Return the (x, y) coordinate for the center point of the cell that contains the specified text.  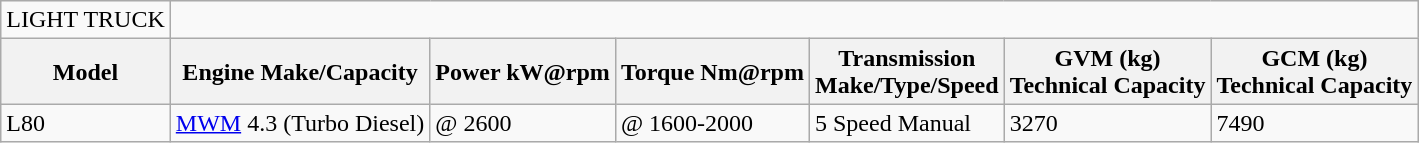
@ 2600 (523, 123)
3270 (1108, 123)
@ 1600-2000 (712, 123)
GVM (kg)Technical Capacity (1108, 72)
Model (86, 72)
TransmissionMake/Type/Speed (906, 72)
7490 (1314, 123)
L80 (86, 123)
MWM 4.3 (Turbo Diesel) (300, 123)
Engine Make/Capacity (300, 72)
Torque Nm@rpm (712, 72)
Power kW@rpm (523, 72)
LIGHT TRUCK (86, 20)
5 Speed Manual (906, 123)
GCM (kg)Technical Capacity (1314, 72)
